Output the (X, Y) coordinate of the center of the cell containing the given text.  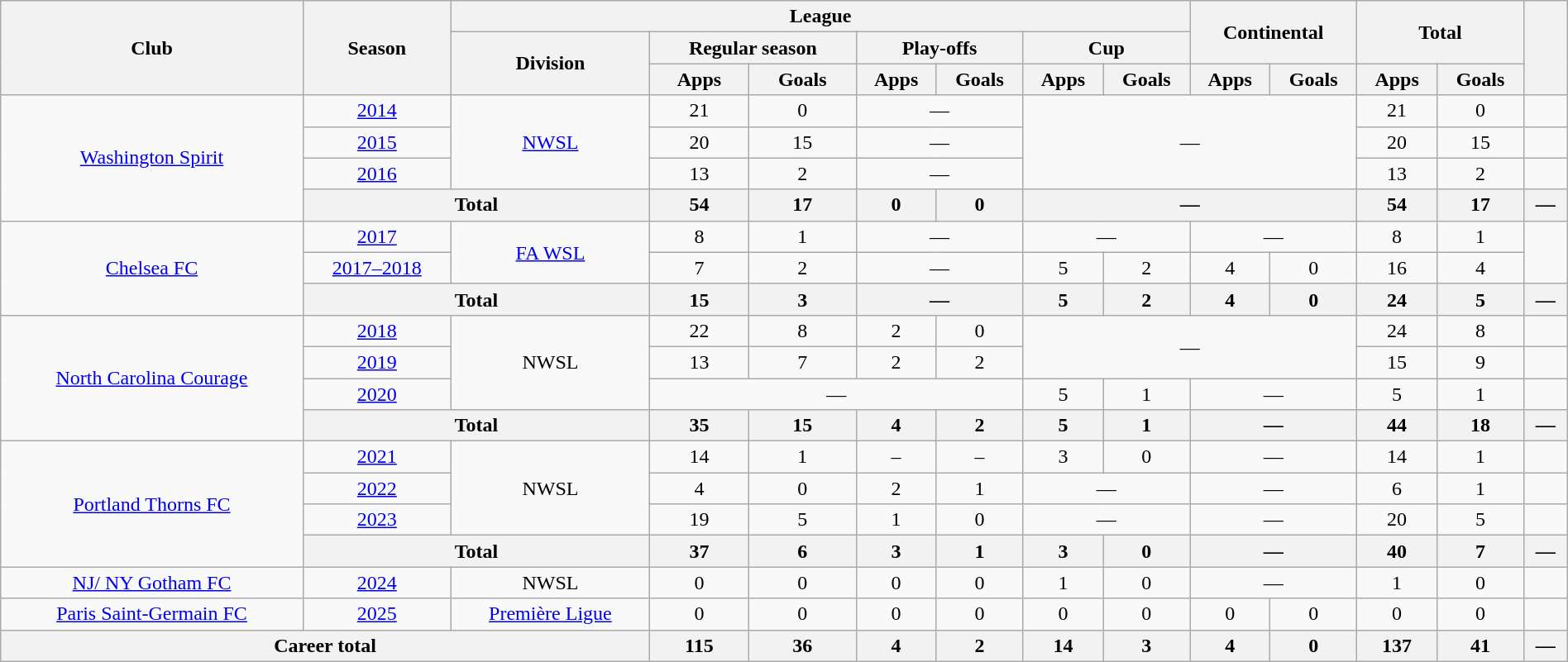
41 (1480, 645)
2015 (377, 142)
18 (1480, 426)
2017–2018 (377, 268)
36 (802, 645)
Washington Spirit (152, 158)
16 (1398, 268)
115 (700, 645)
NJ/ NY Gotham FC (152, 583)
37 (700, 551)
40 (1398, 551)
2016 (377, 174)
22 (700, 331)
Club (152, 48)
44 (1398, 426)
2017 (377, 236)
Chelsea FC (152, 268)
Première Ligue (550, 614)
Career total (326, 645)
2023 (377, 520)
2024 (377, 583)
137 (1398, 645)
Cup (1107, 48)
19 (700, 520)
FA WSL (550, 252)
2022 (377, 488)
Portland Thorns FC (152, 504)
Paris Saint-Germain FC (152, 614)
35 (700, 426)
2020 (377, 394)
2025 (377, 614)
Division (550, 64)
2014 (377, 111)
Season (377, 48)
League (820, 17)
2019 (377, 362)
2021 (377, 457)
9 (1480, 362)
2018 (377, 331)
Play-offs (939, 48)
Regular season (753, 48)
Continental (1274, 32)
North Carolina Courage (152, 378)
